Find where the given text appears and provide that cell's center as [X, Y] coordinate. 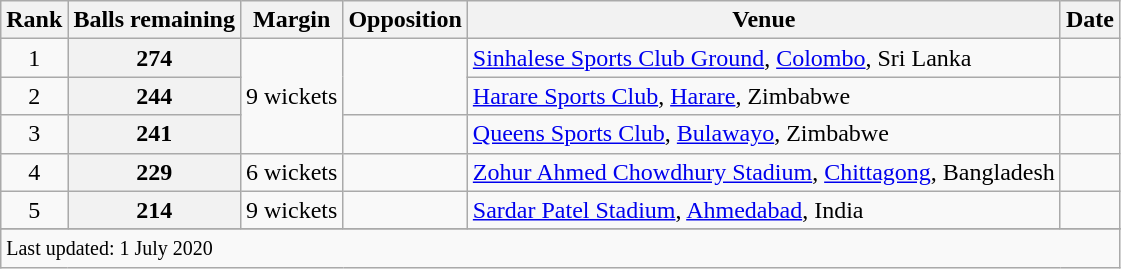
Balls remaining [154, 20]
214 [154, 210]
6 wickets [291, 172]
5 [34, 210]
Zohur Ahmed Chowdhury Stadium, Chittagong, Bangladesh [764, 172]
Queens Sports Club, Bulawayo, Zimbabwe [764, 134]
229 [154, 172]
3 [34, 134]
274 [154, 58]
Venue [764, 20]
Last updated: 1 July 2020 [560, 248]
4 [34, 172]
Harare Sports Club, Harare, Zimbabwe [764, 96]
241 [154, 134]
244 [154, 96]
1 [34, 58]
Sardar Patel Stadium, Ahmedabad, India [764, 210]
Rank [34, 20]
2 [34, 96]
Sinhalese Sports Club Ground, Colombo, Sri Lanka [764, 58]
Date [1090, 20]
Opposition [405, 20]
Margin [291, 20]
